Pinpoint the cell where the given text exists, returning its (x, y) midpoint coordinate. 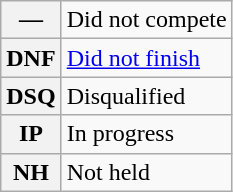
In progress (146, 134)
— (31, 20)
Did not compete (146, 20)
NH (31, 172)
Did not finish (146, 58)
Disqualified (146, 96)
DSQ (31, 96)
IP (31, 134)
Not held (146, 172)
DNF (31, 58)
